Detect which cell encompasses the target text, then output its (x, y) center coordinate. 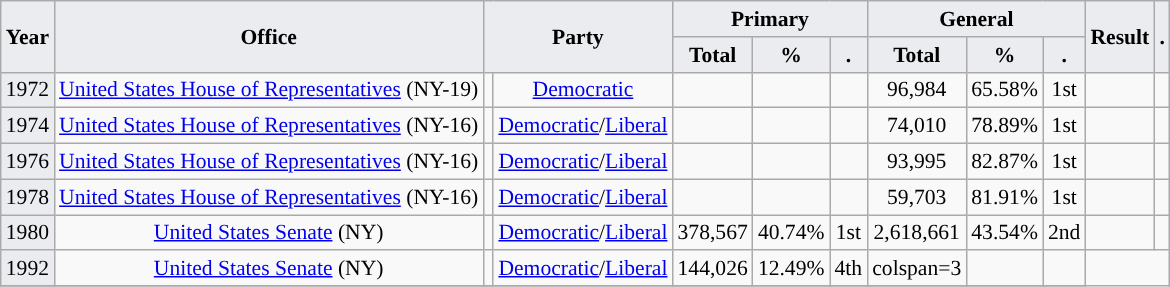
43.54% (1004, 233)
12.49% (792, 269)
1976 (28, 162)
2nd (1064, 233)
Office (268, 36)
Party (578, 36)
93,995 (916, 162)
144,026 (713, 269)
82.87% (1004, 162)
colspan=3 (916, 269)
1972 (28, 90)
2,618,661 (916, 233)
65.58% (1004, 90)
1974 (28, 126)
Year (28, 36)
General (976, 19)
74,010 (916, 126)
Result (1120, 36)
40.74% (792, 233)
United States House of Representatives (NY-19) (268, 90)
96,984 (916, 90)
78.89% (1004, 126)
81.91% (1004, 197)
1980 (28, 233)
378,567 (713, 233)
1992 (28, 269)
4th (849, 269)
Democratic (582, 90)
59,703 (916, 197)
Primary (770, 19)
1978 (28, 197)
